For the text-containing cell, return its midpoint in (x, y) coordinate format. 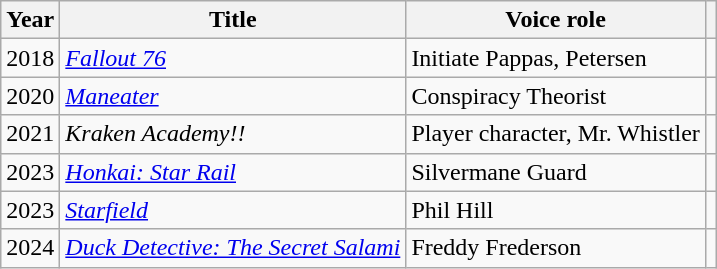
Player character, Mr. Whistler (556, 134)
Title (233, 20)
2021 (30, 134)
Kraken Academy!! (233, 134)
Fallout 76 (233, 58)
Freddy Frederson (556, 248)
2024 (30, 248)
Duck Detective: The Secret Salami (233, 248)
Initiate Pappas, Petersen (556, 58)
Year (30, 20)
Voice role (556, 20)
2018 (30, 58)
Honkai: Star Rail (233, 172)
2020 (30, 96)
Conspiracy Theorist (556, 96)
Maneater (233, 96)
Silvermane Guard (556, 172)
Phil Hill (556, 210)
Starfield (233, 210)
